Find where the given text appears and provide that cell's center as [x, y] coordinate. 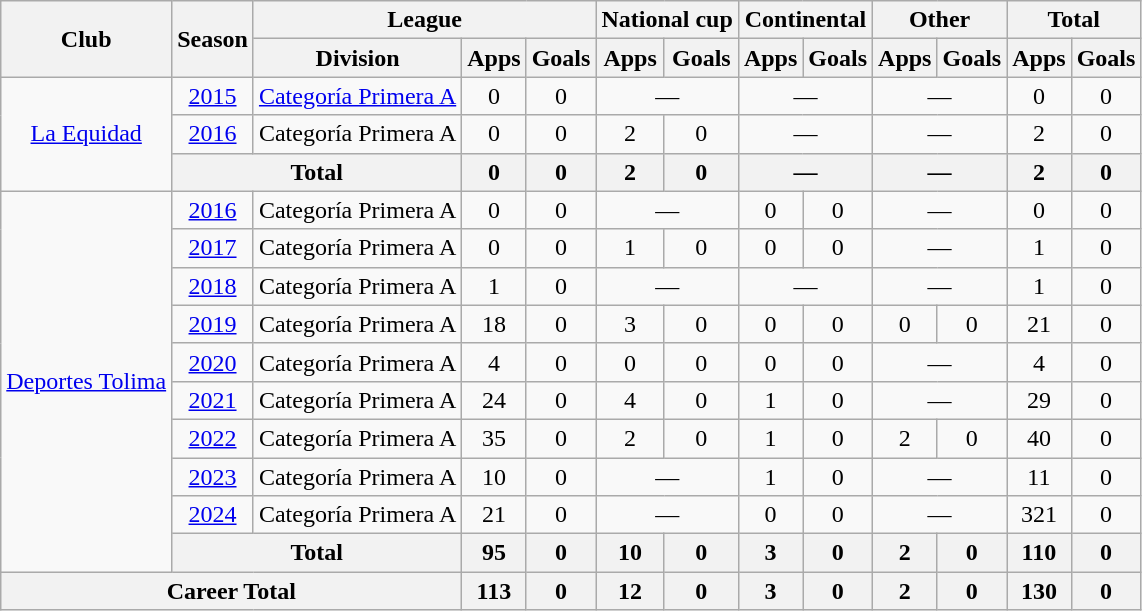
National cup [667, 20]
Other [940, 20]
2021 [213, 400]
12 [630, 591]
110 [1039, 553]
2019 [213, 324]
La Equidad [86, 134]
2023 [213, 477]
2015 [213, 96]
Season [213, 39]
2022 [213, 438]
Club [86, 39]
2024 [213, 515]
2017 [213, 248]
321 [1039, 515]
24 [494, 400]
Continental [805, 20]
95 [494, 553]
Deportes Tolima [86, 382]
130 [1039, 591]
18 [494, 324]
Career Total [232, 591]
11 [1039, 477]
2018 [213, 286]
League [424, 20]
Division [357, 58]
113 [494, 591]
35 [494, 438]
29 [1039, 400]
2020 [213, 362]
40 [1039, 438]
